Return the (x, y) coordinate for the center point of the cell that contains the specified text.  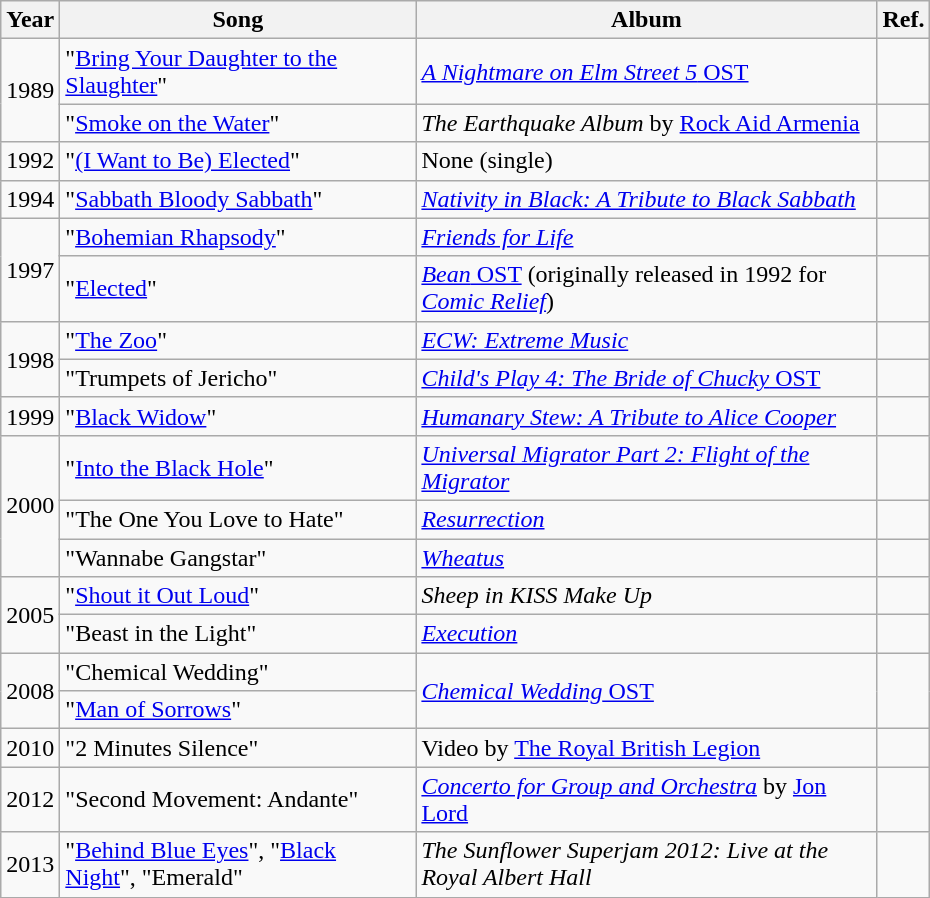
2013 (30, 864)
"Beast in the Light" (238, 634)
"Bring Your Daughter to the Slaughter" (238, 72)
2005 (30, 615)
1989 (30, 90)
Wheatus (646, 557)
"Elected" (238, 288)
"The One You Love to Hate" (238, 519)
"Wannabe Gangstar" (238, 557)
Ref. (904, 20)
1997 (30, 270)
2010 (30, 748)
Chemical Wedding OST (646, 691)
Resurrection (646, 519)
Universal Migrator Part 2: Flight of the Migrator (646, 468)
"2 Minutes Silence" (238, 748)
Album (646, 20)
1999 (30, 416)
"Bohemian Rhapsody" (238, 237)
Year (30, 20)
"The Zoo" (238, 340)
Sheep in KISS Make Up (646, 596)
2012 (30, 800)
2000 (30, 506)
"Into the Black Hole" (238, 468)
"Black Widow" (238, 416)
Song (238, 20)
1998 (30, 359)
Bean OST (originally released in 1992 for Comic Relief) (646, 288)
Concerto for Group and Orchestra by Jon Lord (646, 800)
"Trumpets of Jericho" (238, 378)
Child's Play 4: The Bride of Chucky OST (646, 378)
The Sunflower Superjam 2012: Live at the Royal Albert Hall (646, 864)
"(I Want to Be) Elected" (238, 161)
"Shout it Out Loud" (238, 596)
1992 (30, 161)
A Nightmare on Elm Street 5 OST (646, 72)
"Second Movement: Andante" (238, 800)
Nativity in Black: A Tribute to Black Sabbath (646, 199)
"Sabbath Bloody Sabbath" (238, 199)
1994 (30, 199)
"Behind Blue Eyes", "Black Night", "Emerald" (238, 864)
None (single) (646, 161)
"Chemical Wedding" (238, 672)
"Man of Sorrows" (238, 710)
"Smoke on the Water" (238, 123)
Video by The Royal British Legion (646, 748)
Friends for Life (646, 237)
Execution (646, 634)
Humanary Stew: A Tribute to Alice Cooper (646, 416)
2008 (30, 691)
The Earthquake Album by Rock Aid Armenia (646, 123)
ECW: Extreme Music (646, 340)
